Return (X, Y) of the center of cell containing provided text 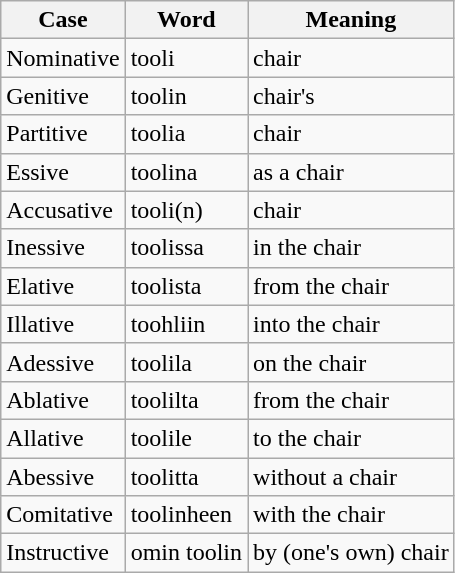
as a chair (352, 172)
without a chair (352, 477)
Meaning (352, 20)
toolila (186, 362)
toolile (186, 438)
by (one's own) chair (352, 553)
chair's (352, 96)
Partitive (63, 134)
to the chair (352, 438)
omin toolin (186, 553)
toolista (186, 286)
toolin (186, 96)
toolissa (186, 248)
toohliin (186, 324)
into the chair (352, 324)
Adessive (63, 362)
Allative (63, 438)
Nominative (63, 58)
toolina (186, 172)
Accusative (63, 210)
Comitative (63, 515)
toolia (186, 134)
Ablative (63, 400)
tooli(n) (186, 210)
tooli (186, 58)
with the chair (352, 515)
Abessive (63, 477)
Case (63, 20)
Elative (63, 286)
Inessive (63, 248)
Genitive (63, 96)
Illative (63, 324)
Essive (63, 172)
Instructive (63, 553)
Word (186, 20)
toolitta (186, 477)
toolilta (186, 400)
on the chair (352, 362)
in the chair (352, 248)
toolinheen (186, 515)
